Detect which cell encompasses the target text, then output its [x, y] center coordinate. 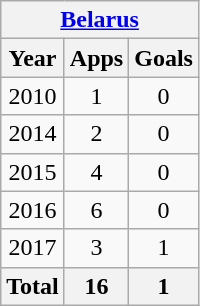
2010 [33, 96]
2016 [33, 210]
3 [96, 248]
Goals [164, 58]
Apps [96, 58]
6 [96, 210]
2017 [33, 248]
4 [96, 172]
Year [33, 58]
Total [33, 286]
2014 [33, 134]
16 [96, 286]
2 [96, 134]
Belarus [100, 20]
2015 [33, 172]
